Return the [X, Y] coordinate for the center point of the cell that contains the specified text.  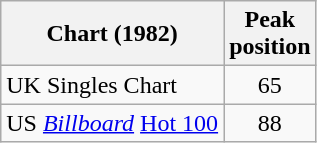
88 [270, 123]
65 [270, 85]
Chart (1982) [112, 34]
UK Singles Chart [112, 85]
Peakposition [270, 34]
US Billboard Hot 100 [112, 123]
